From the cell containing the given text, extract its center point as (x, y) coordinate. 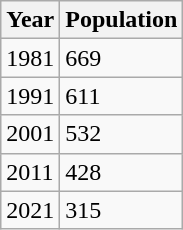
611 (122, 96)
1981 (30, 58)
2001 (30, 134)
2011 (30, 172)
Year (30, 20)
Population (122, 20)
2021 (30, 210)
532 (122, 134)
669 (122, 58)
428 (122, 172)
315 (122, 210)
1991 (30, 96)
